Locate the cell with the specified text and output its [X, Y] center coordinate. 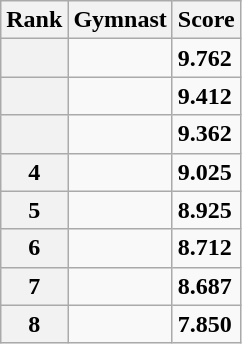
9.025 [206, 172]
9.412 [206, 96]
8.925 [206, 210]
Gymnast [120, 20]
7 [34, 286]
Rank [34, 20]
9.362 [206, 134]
Score [206, 20]
8.687 [206, 286]
6 [34, 248]
4 [34, 172]
5 [34, 210]
8 [34, 324]
9.762 [206, 58]
8.712 [206, 248]
7.850 [206, 324]
